Search for the cell housing the specified text and yield its [X, Y] center coordinate. 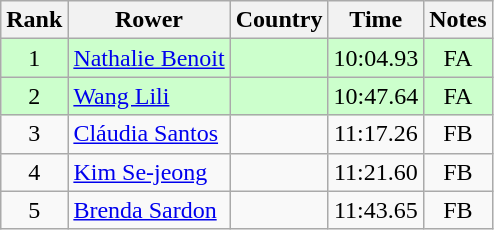
Cláudia Santos [149, 134]
11:21.60 [376, 172]
Rank [34, 20]
11:17.26 [376, 134]
Notes [458, 20]
Rower [149, 20]
3 [34, 134]
Kim Se-jeong [149, 172]
5 [34, 210]
2 [34, 96]
Nathalie Benoit [149, 58]
4 [34, 172]
1 [34, 58]
Time [376, 20]
Wang Lili [149, 96]
Country [279, 20]
11:43.65 [376, 210]
Brenda Sardon [149, 210]
10:47.64 [376, 96]
10:04.93 [376, 58]
